From the cell containing the given text, extract its center point as (X, Y) coordinate. 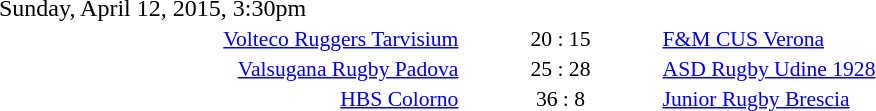
25 : 28 (560, 68)
20 : 15 (560, 38)
